Determine the [X, Y] coordinate at the center of the cell enclosing the given text.  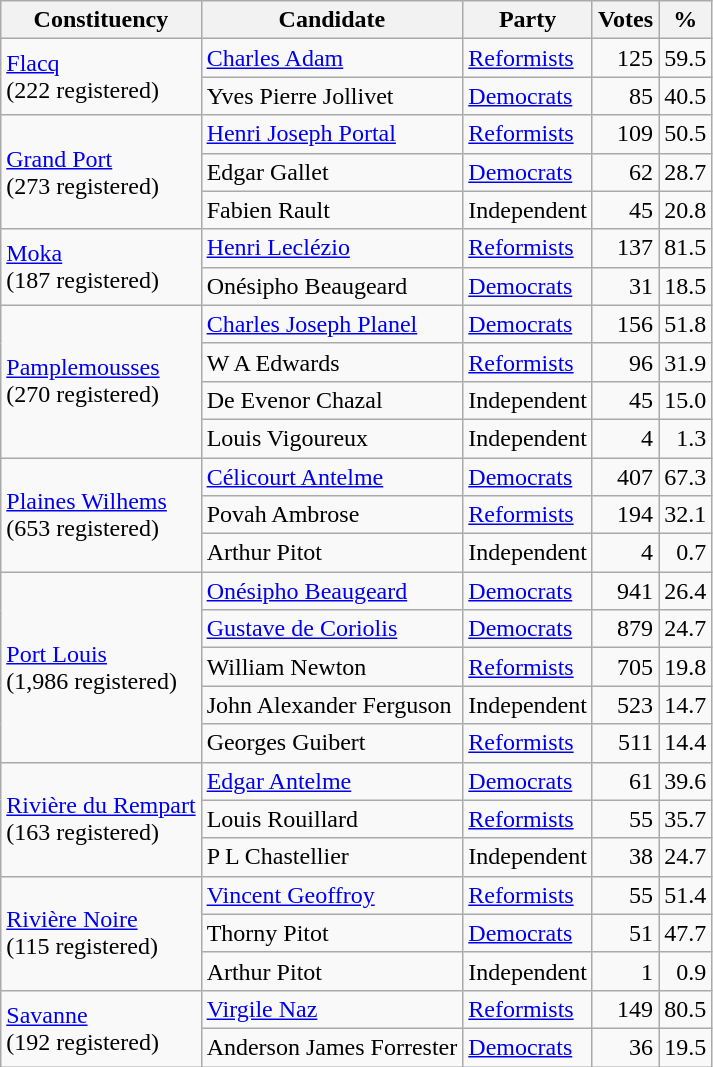
Votes [625, 20]
0.9 [686, 971]
1.3 [686, 438]
31 [625, 286]
W A Edwards [332, 362]
62 [625, 172]
Georges Guibert [332, 743]
47.7 [686, 933]
Port Louis(1,986 registered) [101, 667]
125 [625, 58]
28.7 [686, 172]
0.7 [686, 553]
18.5 [686, 286]
Anderson James Forrester [332, 1047]
67.3 [686, 477]
Party [528, 20]
96 [625, 362]
40.5 [686, 96]
1 [625, 971]
Plaines Wilhems(653 registered) [101, 515]
705 [625, 667]
Savanne(192 registered) [101, 1028]
109 [625, 134]
Charles Joseph Planel [332, 324]
Henri Joseph Portal [332, 134]
407 [625, 477]
879 [625, 629]
Candidate [332, 20]
Charles Adam [332, 58]
William Newton [332, 667]
523 [625, 705]
Louis Rouillard [332, 819]
Virgile Naz [332, 1009]
38 [625, 857]
26.4 [686, 591]
Povah Ambrose [332, 515]
Flacq(222 registered) [101, 77]
511 [625, 743]
Henri Leclézio [332, 248]
36 [625, 1047]
% [686, 20]
Edgar Antelme [332, 781]
137 [625, 248]
14.7 [686, 705]
Edgar Gallet [332, 172]
Fabien Rault [332, 210]
20.8 [686, 210]
35.7 [686, 819]
19.5 [686, 1047]
De Evenor Chazal [332, 400]
John Alexander Ferguson [332, 705]
Constituency [101, 20]
Moka(187 registered) [101, 267]
61 [625, 781]
85 [625, 96]
51.8 [686, 324]
Rivière du Rempart(163 registered) [101, 819]
Yves Pierre Jollivet [332, 96]
P L Chastellier [332, 857]
Gustave de Coriolis [332, 629]
50.5 [686, 134]
31.9 [686, 362]
80.5 [686, 1009]
Rivière Noire(115 registered) [101, 933]
941 [625, 591]
51.4 [686, 895]
Thorny Pitot [332, 933]
19.8 [686, 667]
39.6 [686, 781]
Pamplemousses(270 registered) [101, 381]
149 [625, 1009]
51 [625, 933]
194 [625, 515]
Vincent Geoffroy [332, 895]
59.5 [686, 58]
Célicourt Antelme [332, 477]
Louis Vigoureux [332, 438]
14.4 [686, 743]
32.1 [686, 515]
81.5 [686, 248]
Grand Port(273 registered) [101, 172]
156 [625, 324]
15.0 [686, 400]
